Detect which cell encompasses the target text, then output its [x, y] center coordinate. 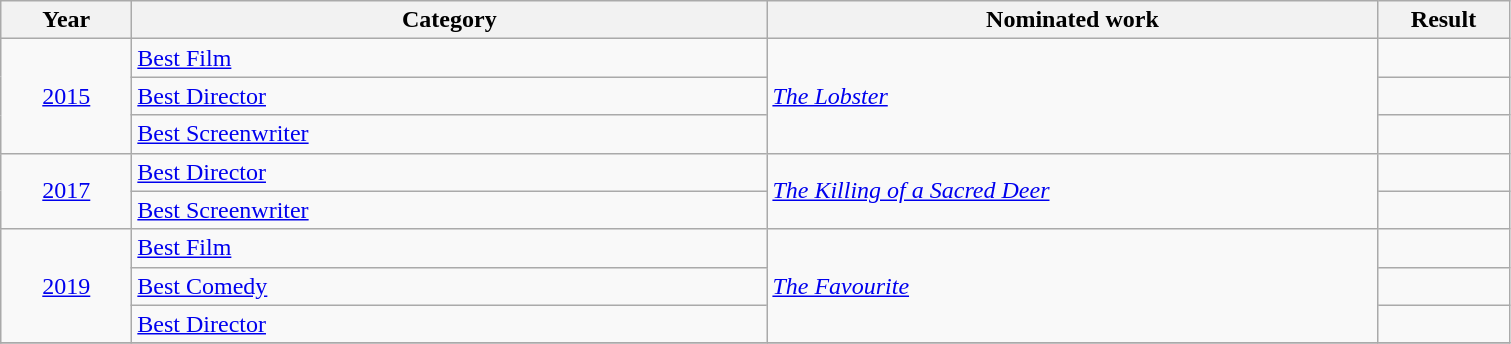
2017 [66, 191]
The Lobster [1072, 96]
Best Comedy [450, 286]
The Killing of a Sacred Deer [1072, 191]
2015 [66, 96]
Year [66, 20]
Nominated work [1072, 20]
Category [450, 20]
Result [1444, 20]
2019 [66, 286]
The Favourite [1072, 286]
